Provide the [x, y] coordinate of the cell's center where the given text is located.  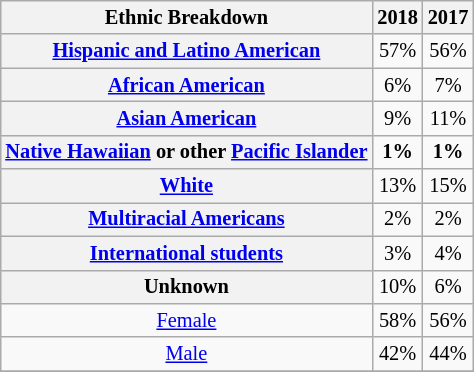
13% [397, 186]
Female [186, 321]
4% [448, 253]
3% [397, 253]
Ethnic Breakdown [186, 18]
Asian American [186, 119]
Multiracial Americans [186, 220]
58% [397, 321]
7% [448, 85]
Male [186, 354]
Hispanic and Latino American [186, 51]
44% [448, 354]
2017 [448, 18]
International students [186, 253]
Native Hawaiian or other Pacific Islander [186, 152]
10% [397, 287]
11% [448, 119]
15% [448, 186]
Unknown [186, 287]
42% [397, 354]
9% [397, 119]
African American [186, 85]
2018 [397, 18]
White [186, 186]
57% [397, 51]
